Find where the given text appears and provide that cell's center as [X, Y] coordinate. 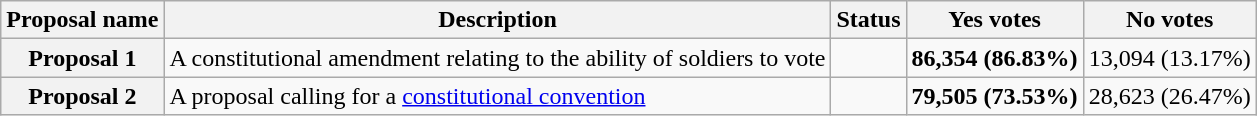
No votes [1170, 20]
Status [868, 20]
13,094 (13.17%) [1170, 58]
A constitutional amendment relating to the ability of soldiers to vote [498, 58]
Proposal 2 [82, 96]
A proposal calling for a constitutional convention [498, 96]
79,505 (73.53%) [994, 96]
Proposal 1 [82, 58]
Yes votes [994, 20]
28,623 (26.47%) [1170, 96]
Proposal name [82, 20]
Description [498, 20]
86,354 (86.83%) [994, 58]
